Find where the given text appears and provide that cell's center as (X, Y) coordinate. 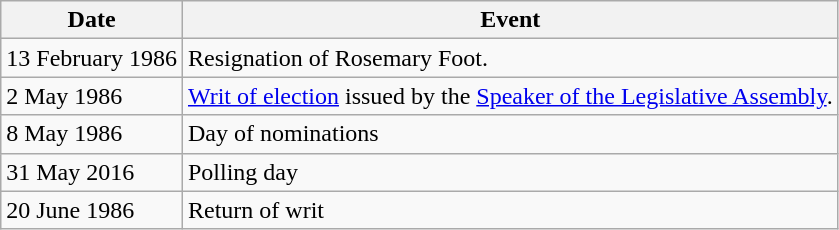
20 June 1986 (92, 210)
2 May 1986 (92, 96)
Day of nominations (510, 134)
Resignation of Rosemary Foot. (510, 58)
Date (92, 20)
Event (510, 20)
13 February 1986 (92, 58)
Return of writ (510, 210)
31 May 2016 (92, 172)
8 May 1986 (92, 134)
Writ of election issued by the Speaker of the Legislative Assembly. (510, 96)
Polling day (510, 172)
